For the text-containing cell, return its midpoint in [X, Y] coordinate format. 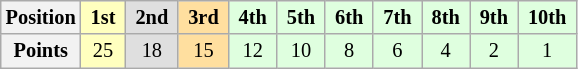
9th [494, 17]
2 [494, 51]
8 [349, 51]
6 [397, 51]
Position [41, 17]
12 [253, 51]
Points [41, 51]
5th [301, 17]
25 [104, 51]
2nd [152, 17]
10 [301, 51]
6th [349, 17]
15 [203, 51]
8th [446, 17]
18 [152, 51]
1 [547, 51]
1st [104, 17]
10th [547, 17]
4th [253, 17]
3rd [203, 17]
4 [446, 51]
7th [397, 17]
